Return the (x, y) coordinate for the center point of the cell that contains the specified text.  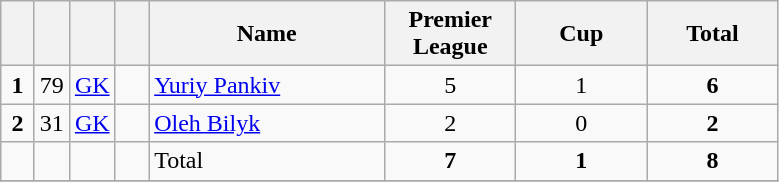
31 (52, 123)
Name (267, 34)
6 (712, 85)
Oleh Bilyk (267, 123)
Premier League (450, 34)
0 (582, 123)
7 (450, 161)
79 (52, 85)
8 (712, 161)
Cup (582, 34)
Yuriy Pankiv (267, 85)
5 (450, 85)
